For the text-containing cell, return its midpoint in [X, Y] coordinate format. 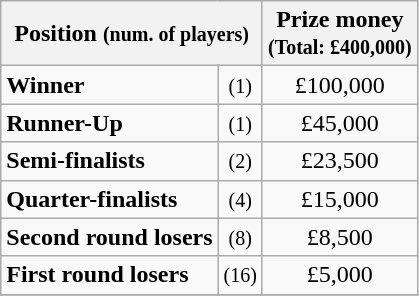
Prize money(Total: £400,000) [340, 34]
Semi-finalists [110, 161]
(8) [240, 237]
(16) [240, 275]
First round losers [110, 275]
Winner [110, 85]
£45,000 [340, 123]
(2) [240, 161]
Position (num. of players) [132, 34]
(4) [240, 199]
£5,000 [340, 275]
Runner-Up [110, 123]
Second round losers [110, 237]
£23,500 [340, 161]
£8,500 [340, 237]
£15,000 [340, 199]
Quarter-finalists [110, 199]
£100,000 [340, 85]
